Output the [x, y] coordinate of the center of the cell containing the given text.  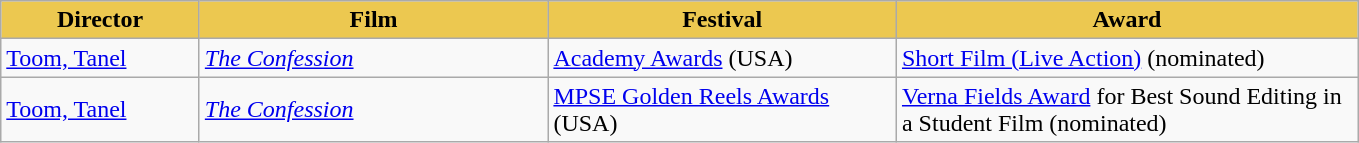
Verna Fields Award for Best Sound Editing in a Student Film (nominated) [1126, 110]
Director [100, 20]
Film [374, 20]
Academy Awards (USA) [722, 58]
MPSE Golden Reels Awards (USA) [722, 110]
Short Film (Live Action) (nominated) [1126, 58]
Festival [722, 20]
Award [1126, 20]
